Return the [x, y] coordinate for the center point of the cell that contains the specified text.  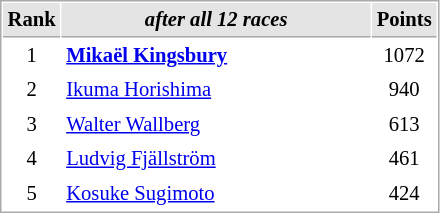
Kosuke Sugimoto [216, 194]
1072 [404, 56]
461 [404, 158]
940 [404, 90]
Rank [32, 20]
Points [404, 20]
Walter Wallberg [216, 124]
Ikuma Horishima [216, 90]
3 [32, 124]
1 [32, 56]
613 [404, 124]
Ludvig Fjällström [216, 158]
Mikaël Kingsbury [216, 56]
424 [404, 194]
4 [32, 158]
5 [32, 194]
after all 12 races [216, 20]
2 [32, 90]
